Capture the cell that displays the provided text and extract its [X, Y] central coordinate. 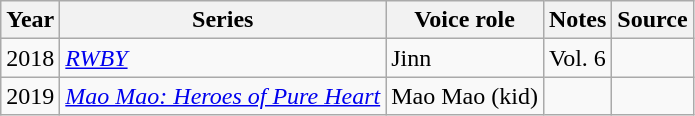
2018 [30, 58]
Source [652, 20]
Voice role [465, 20]
RWBY [223, 58]
Jinn [465, 58]
Series [223, 20]
Year [30, 20]
Vol. 6 [577, 58]
Mao Mao (kid) [465, 96]
2019 [30, 96]
Mao Mao: Heroes of Pure Heart [223, 96]
Notes [577, 20]
